Determine the [x, y] coordinate at the center of the cell enclosing the given text.  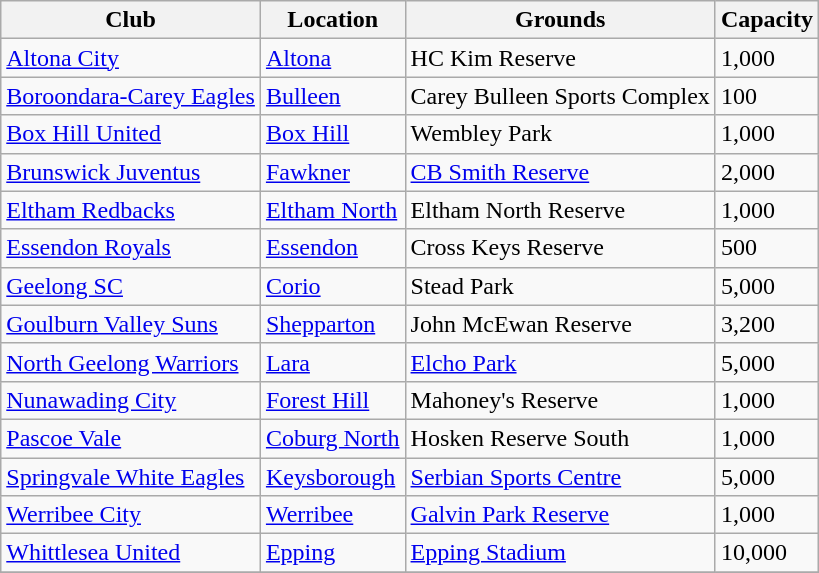
Eltham North Reserve [560, 210]
Capacity [766, 20]
Box Hill United [131, 134]
Whittlesea United [131, 553]
Nunawading City [131, 400]
Cross Keys Reserve [560, 248]
North Geelong Warriors [131, 362]
Altona [332, 58]
Elcho Park [560, 362]
Brunswick Juventus [131, 172]
John McEwan Reserve [560, 324]
Coburg North [332, 438]
Werribee [332, 515]
Keysborough [332, 477]
CB Smith Reserve [560, 172]
Werribee City [131, 515]
Stead Park [560, 286]
100 [766, 96]
Essendon [332, 248]
Essendon Royals [131, 248]
Springvale White Eagles [131, 477]
Eltham North [332, 210]
Lara [332, 362]
HC Kim Reserve [560, 58]
Grounds [560, 20]
10,000 [766, 553]
Eltham Redbacks [131, 210]
Shepparton [332, 324]
3,200 [766, 324]
Carey Bulleen Sports Complex [560, 96]
Epping Stadium [560, 553]
Location [332, 20]
Geelong SC [131, 286]
Galvin Park Reserve [560, 515]
500 [766, 248]
Club [131, 20]
Altona City [131, 58]
Mahoney's Reserve [560, 400]
Hosken Reserve South [560, 438]
Epping [332, 553]
Forest Hill [332, 400]
2,000 [766, 172]
Boroondara-Carey Eagles [131, 96]
Serbian Sports Centre [560, 477]
Corio [332, 286]
Bulleen [332, 96]
Wembley Park [560, 134]
Box Hill [332, 134]
Goulburn Valley Suns [131, 324]
Pascoe Vale [131, 438]
Fawkner [332, 172]
